Search for the cell housing the specified text and yield its [X, Y] center coordinate. 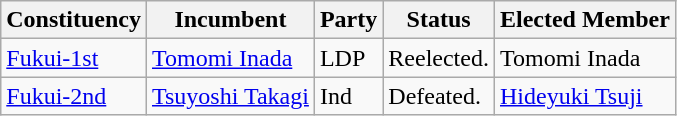
Tsuyoshi Takagi [230, 96]
LDP [348, 58]
Constituency [74, 20]
Status [439, 20]
Reelected. [439, 58]
Fukui-2nd [74, 96]
Party [348, 20]
Hideyuki Tsuji [584, 96]
Fukui-1st [74, 58]
Elected Member [584, 20]
Defeated. [439, 96]
Incumbent [230, 20]
Ind [348, 96]
